Detect which cell encompasses the target text, then output its (X, Y) center coordinate. 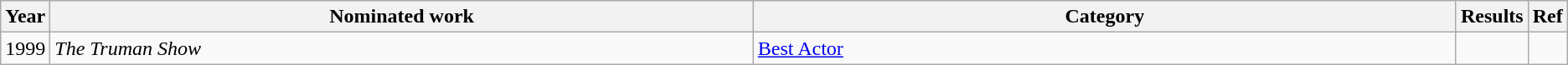
Category (1104, 17)
The Truman Show (402, 48)
Results (1492, 17)
Nominated work (402, 17)
Year (25, 17)
Best Actor (1104, 48)
1999 (25, 48)
Ref (1548, 17)
